Search for the cell housing the specified text and yield its (X, Y) center coordinate. 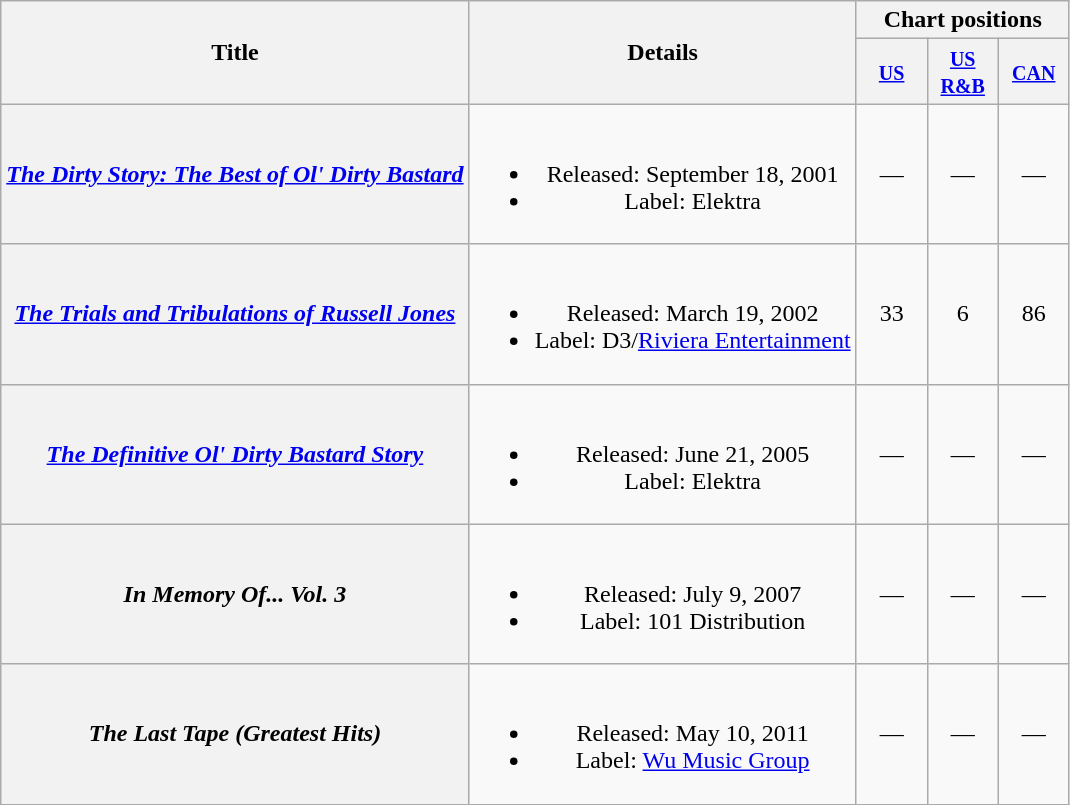
The Trials and Tribulations of Russell Jones (235, 314)
Released: September 18, 2001Label: Elektra (662, 174)
86 (1034, 314)
The Dirty Story: The Best of Ol' Dirty Bastard (235, 174)
US R&B (962, 72)
Details (662, 52)
US (892, 72)
Chart positions (962, 20)
The Last Tape (Greatest Hits) (235, 734)
Released: March 19, 2002Label: D3/Riviera Entertainment (662, 314)
33 (892, 314)
6 (962, 314)
In Memory Of... Vol. 3 (235, 594)
Title (235, 52)
Released: July 9, 2007Label: 101 Distribution (662, 594)
The Definitive Ol' Dirty Bastard Story (235, 454)
CAN (1034, 72)
Released: May 10, 2011Label: Wu Music Group (662, 734)
Released: June 21, 2005Label: Elektra (662, 454)
